For the text-containing cell, return its midpoint in (X, Y) coordinate format. 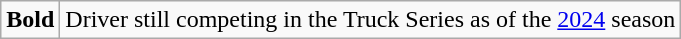
Driver still competing in the Truck Series as of the 2024 season (370, 20)
Bold (30, 20)
